Return [X, Y] of the center of cell containing provided text 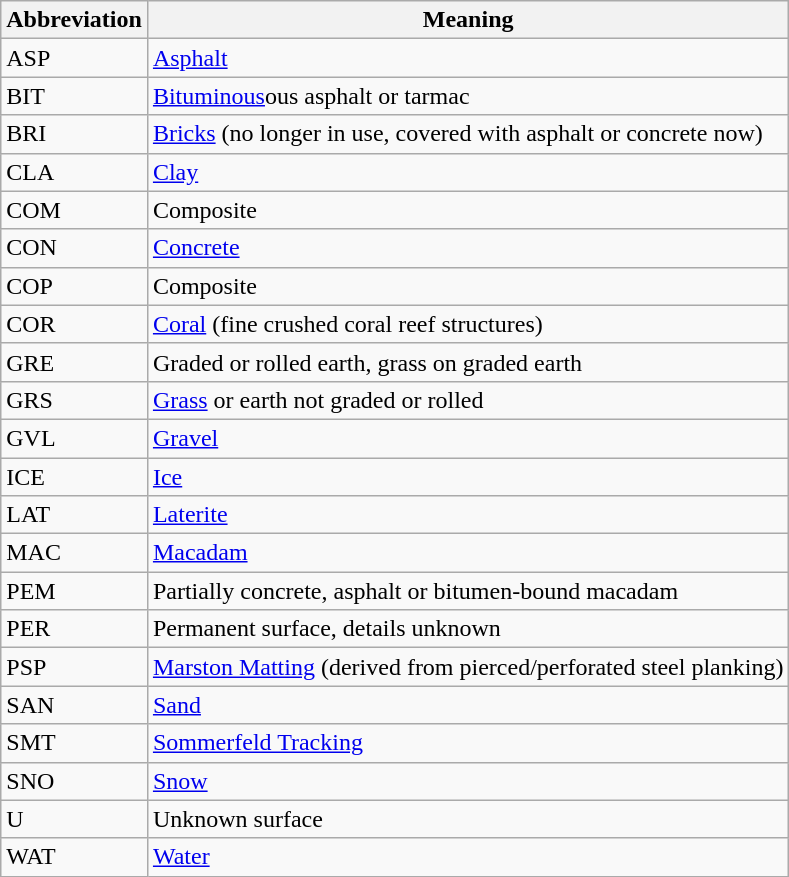
CON [74, 248]
GVL [74, 438]
LAT [74, 515]
Gravel [468, 438]
GRE [74, 362]
CLA [74, 172]
Meaning [468, 20]
Laterite [468, 515]
COP [74, 286]
BRI [74, 134]
Permanent surface, details unknown [468, 629]
U [74, 819]
ASP [74, 58]
COR [74, 324]
Bituminousous asphalt or tarmac [468, 96]
Water [468, 857]
PEM [74, 591]
Bricks (no longer in use, covered with asphalt or concrete now) [468, 134]
Abbreviation [74, 20]
Sommerfeld Tracking [468, 743]
Graded or rolled earth, grass on graded earth [468, 362]
COM [74, 210]
Grass or earth not graded or rolled [468, 400]
Macadam [468, 553]
Snow [468, 781]
Marston Matting (derived from pierced/perforated steel planking) [468, 667]
Ice [468, 477]
Partially concrete, asphalt or bitumen-bound macadam [468, 591]
Asphalt [468, 58]
SNO [74, 781]
BIT [74, 96]
PSP [74, 667]
Clay [468, 172]
WAT [74, 857]
MAC [74, 553]
GRS [74, 400]
SMT [74, 743]
Coral (fine crushed coral reef structures) [468, 324]
Sand [468, 705]
PER [74, 629]
Unknown surface [468, 819]
SAN [74, 705]
Concrete [468, 248]
ICE [74, 477]
